For the text-containing cell, return its midpoint in [x, y] coordinate format. 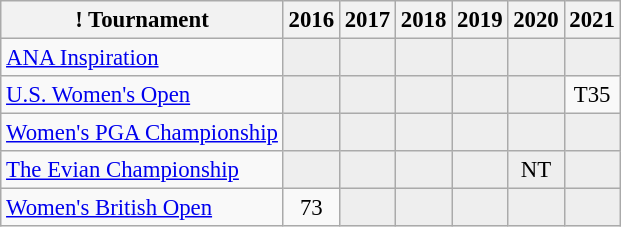
2016 [311, 20]
Women's PGA Championship [142, 133]
U.S. Women's Open [142, 95]
! Tournament [142, 20]
2018 [424, 20]
2019 [480, 20]
2017 [367, 20]
2020 [536, 20]
NT [536, 170]
2021 [592, 20]
73 [311, 208]
Women's British Open [142, 208]
The Evian Championship [142, 170]
ANA Inspiration [142, 58]
T35 [592, 95]
